Locate the cell with the specified text and output its [X, Y] center coordinate. 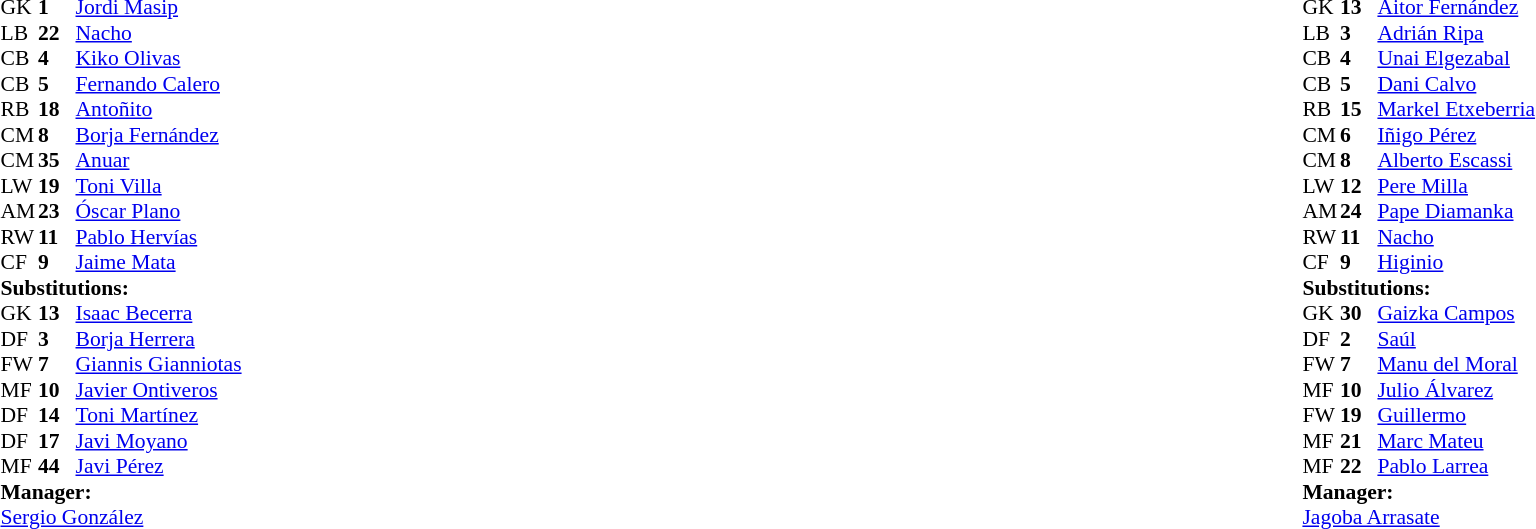
Pablo Hervías [159, 237]
Pape Diamanka [1456, 211]
24 [1359, 211]
Borja Fernández [159, 135]
Javi Moyano [159, 441]
15 [1359, 109]
Toni Villa [159, 186]
44 [57, 467]
Higinio [1456, 263]
Marc Mateu [1456, 441]
17 [57, 441]
Antoñito [159, 109]
Isaac Becerra [159, 313]
23 [57, 211]
Unai Elgezabal [1456, 59]
Fernando Calero [159, 84]
Javi Pérez [159, 467]
Dani Calvo [1456, 84]
Óscar Plano [159, 211]
Anuar [159, 161]
Jaime Mata [159, 263]
Javier Ontiveros [159, 390]
Giannis Gianniotas [159, 365]
Julio Álvarez [1456, 390]
30 [1359, 313]
14 [57, 415]
Markel Etxeberria [1456, 109]
13 [57, 313]
Alberto Escassi [1456, 161]
Saúl [1456, 339]
Gaizka Campos [1456, 313]
18 [57, 109]
Kiko Olivas [159, 59]
35 [57, 161]
Iñigo Pérez [1456, 135]
12 [1359, 186]
Pere Milla [1456, 186]
2 [1359, 339]
6 [1359, 135]
Pablo Larrea [1456, 467]
Borja Herrera [159, 339]
Toni Martínez [159, 415]
21 [1359, 441]
Adrián Ripa [1456, 33]
Manu del Moral [1456, 365]
Guillermo [1456, 415]
